Pinpoint the cell where the given text exists, returning its [X, Y] midpoint coordinate. 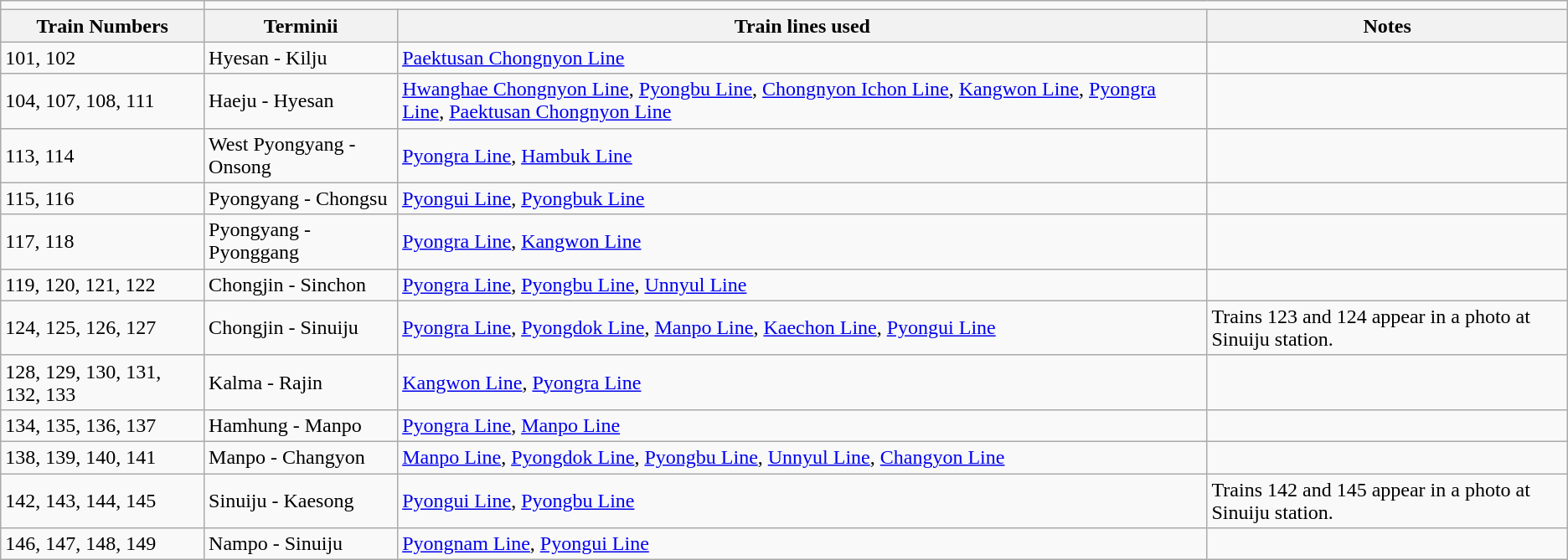
138, 139, 140, 141 [102, 457]
Chongjin - Sinuiju [302, 328]
Train Numbers [102, 26]
117, 118 [102, 241]
Paektusan Chongnyon Line [802, 58]
Haeju - Hyesan [302, 100]
Hamhung - Manpo [302, 425]
Kangwon Line, Pyongra Line [802, 382]
Trains 123 and 124 appear in a photo at Sinuiju station. [1387, 328]
Pyongui Line, Pyongbu Line [802, 501]
113, 114 [102, 156]
Pyongyang - Pyonggang [302, 241]
Pyongra Line, Kangwon Line [802, 241]
Nampo - Sinuiju [302, 544]
Hwanghae Chongnyon Line, Pyongbu Line, Chongnyon Ichon Line, Kangwon Line, Pyongra Line, Paektusan Chongnyon Line [802, 100]
128, 129, 130, 131, 132, 133 [102, 382]
Kalma - Rajin [302, 382]
Pyongui Line, Pyongbuk Line [802, 198]
Train lines used [802, 26]
Trains 142 and 145 appear in a photo at Sinuiju station. [1387, 501]
Pyongra Line, Manpo Line [802, 425]
Pyongra Line, Hambuk Line [802, 156]
Pyongra Line, Pyongbu Line, Unnyul Line [802, 285]
101, 102 [102, 58]
West Pyongyang - Onsong [302, 156]
104, 107, 108, 111 [102, 100]
Pyongnam Line, Pyongui Line [802, 544]
Sinuiju - Kaesong [302, 501]
Manpo Line, Pyongdok Line, Pyongbu Line, Unnyul Line, Changyon Line [802, 457]
142, 143, 144, 145 [102, 501]
Manpo - Changyon [302, 457]
124, 125, 126, 127 [102, 328]
Notes [1387, 26]
115, 116 [102, 198]
134, 135, 136, 137 [102, 425]
Chongjin - Sinchon [302, 285]
Hyesan - Kilju [302, 58]
Pyongyang - Chongsu [302, 198]
119, 120, 121, 122 [102, 285]
Pyongra Line, Pyongdok Line, Manpo Line, Kaechon Line, Pyongui Line [802, 328]
146, 147, 148, 149 [102, 544]
Terminii [302, 26]
